Find where the given text appears and provide that cell's center as [X, Y] coordinate. 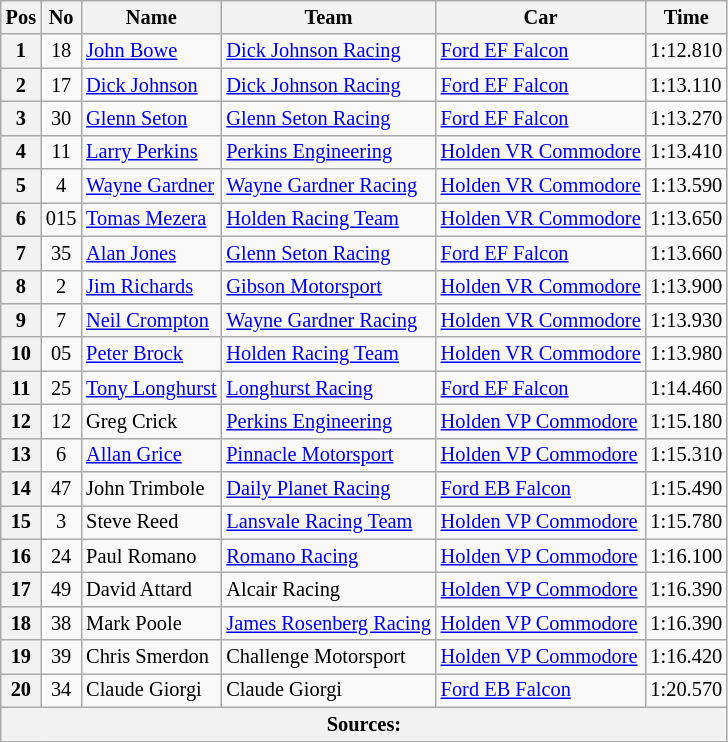
Daily Planet Racing [328, 489]
David Attard [151, 589]
34 [61, 690]
Gibson Motorsport [328, 287]
9 [21, 320]
Allan Grice [151, 455]
Steve Reed [151, 522]
1:12.810 [687, 51]
Pinnacle Motorsport [328, 455]
1:13.900 [687, 287]
47 [61, 489]
1:13.590 [687, 186]
Dick Johnson [151, 85]
Challenge Motorsport [328, 657]
10 [21, 354]
24 [61, 556]
39 [61, 657]
1:14.460 [687, 388]
20 [21, 690]
Pos [21, 17]
1:13.980 [687, 354]
No [61, 17]
1:15.180 [687, 421]
Car [541, 17]
Larry Perkins [151, 152]
James Rosenberg Racing [328, 623]
Glenn Seton [151, 118]
John Bowe [151, 51]
Alcair Racing [328, 589]
1:13.660 [687, 253]
Longhurst Racing [328, 388]
1:15.310 [687, 455]
Sources: [364, 724]
19 [21, 657]
8 [21, 287]
1:16.420 [687, 657]
1:13.930 [687, 320]
25 [61, 388]
Time [687, 17]
015 [61, 219]
Romano Racing [328, 556]
Greg Crick [151, 421]
1:13.270 [687, 118]
1:16.100 [687, 556]
Paul Romano [151, 556]
13 [21, 455]
15 [21, 522]
Team [328, 17]
16 [21, 556]
Neil Crompton [151, 320]
1 [21, 51]
38 [61, 623]
Tomas Mezera [151, 219]
5 [21, 186]
14 [21, 489]
49 [61, 589]
1:13.410 [687, 152]
35 [61, 253]
John Trimbole [151, 489]
1:13.650 [687, 219]
Tony Longhurst [151, 388]
1:20.570 [687, 690]
Wayne Gardner [151, 186]
05 [61, 354]
1:15.780 [687, 522]
Mark Poole [151, 623]
Alan Jones [151, 253]
1:15.490 [687, 489]
Name [151, 17]
30 [61, 118]
1:13.110 [687, 85]
Lansvale Racing Team [328, 522]
Peter Brock [151, 354]
Jim Richards [151, 287]
Chris Smerdon [151, 657]
